From the cell containing the given text, extract its center point as (x, y) coordinate. 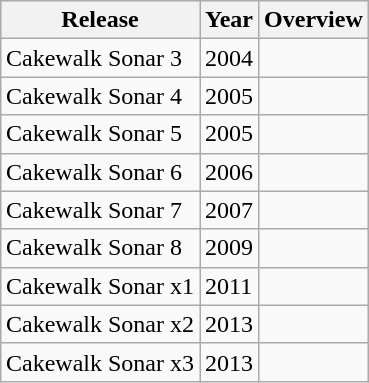
Cakewalk Sonar 5 (100, 134)
Cakewalk Sonar 8 (100, 248)
Cakewalk Sonar 7 (100, 210)
Cakewalk Sonar x1 (100, 286)
Cakewalk Sonar 4 (100, 96)
2006 (230, 172)
Cakewalk Sonar 3 (100, 58)
2011 (230, 286)
Cakewalk Sonar x2 (100, 324)
2007 (230, 210)
Year (230, 20)
Cakewalk Sonar x3 (100, 362)
Cakewalk Sonar 6 (100, 172)
Release (100, 20)
Overview (314, 20)
2009 (230, 248)
2004 (230, 58)
